Find where the given text appears and provide that cell's center as (x, y) coordinate. 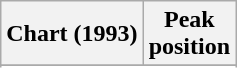
Chart (1993) (72, 34)
Peakposition (189, 34)
